Return the [x, y] coordinate for the center point of the cell that contains the specified text.  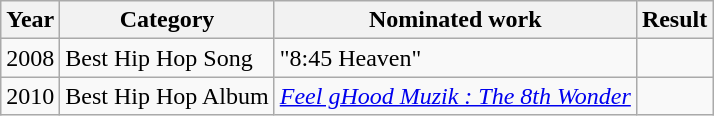
Feel gHood Muzik : The 8th Wonder [455, 96]
2008 [30, 58]
Nominated work [455, 20]
"8:45 Heaven" [455, 58]
Year [30, 20]
Best Hip Hop Album [167, 96]
Best Hip Hop Song [167, 58]
2010 [30, 96]
Result [674, 20]
Category [167, 20]
